From the cell containing the given text, extract its center point as (X, Y) coordinate. 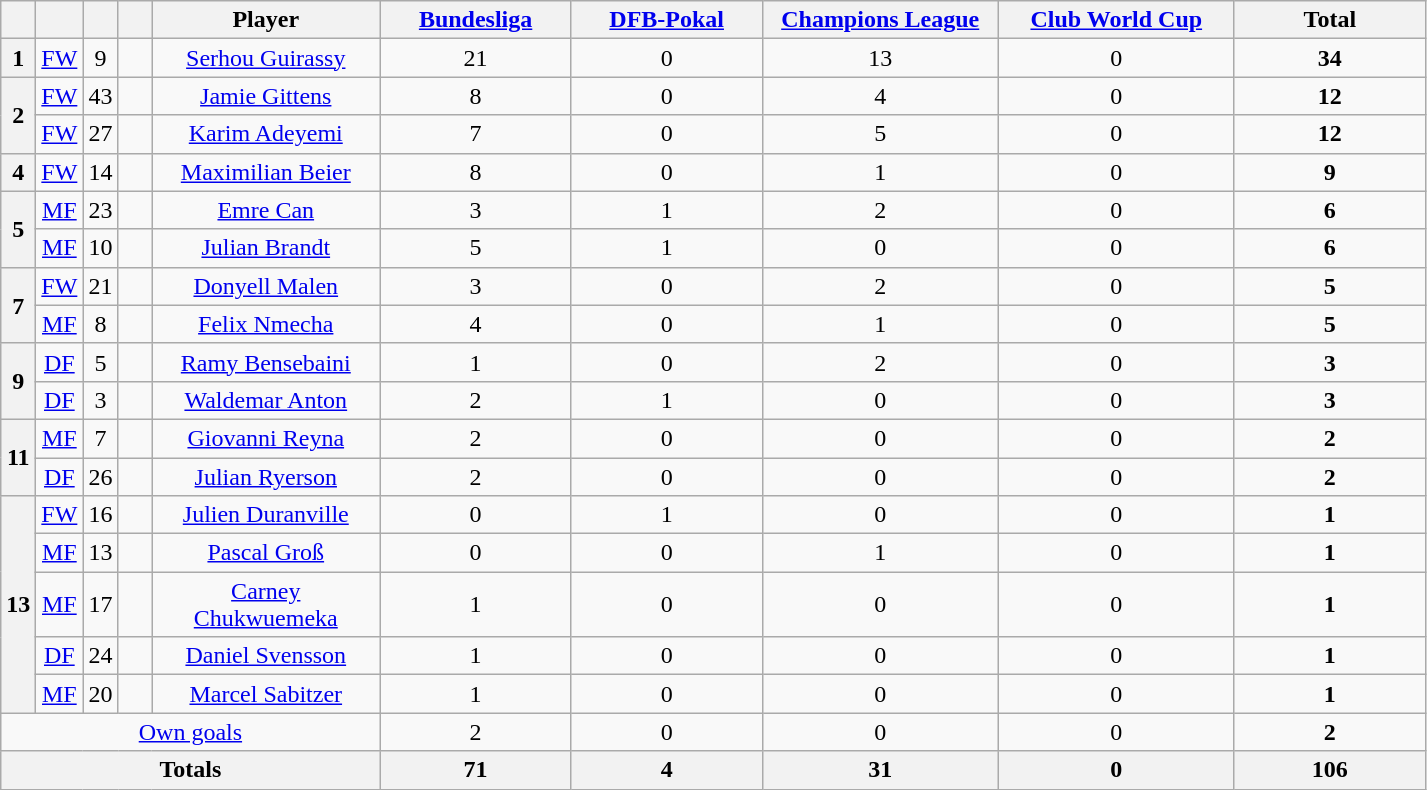
Marcel Sabitzer (266, 694)
Emre Can (266, 210)
Ramy Bensebaini (266, 362)
24 (100, 656)
16 (100, 515)
Club World Cup (1116, 20)
31 (880, 770)
Total (1330, 20)
14 (100, 172)
Waldemar Anton (266, 400)
Serhou Guirassy (266, 58)
Julien Duranville (266, 515)
Karim Adeyemi (266, 134)
43 (100, 96)
Player (266, 20)
DFB-Pokal (666, 20)
10 (100, 248)
Own goals (190, 732)
17 (100, 604)
Pascal Groß (266, 553)
Carney Chukwuemeka (266, 604)
Bundesliga (476, 20)
Jamie Gittens (266, 96)
Totals (190, 770)
11 (18, 457)
34 (1330, 58)
Daniel Svensson (266, 656)
106 (1330, 770)
Julian Brandt (266, 248)
Julian Ryerson (266, 477)
Donyell Malen (266, 286)
Felix Nmecha (266, 324)
Maximilian Beier (266, 172)
Champions League (880, 20)
26 (100, 477)
Giovanni Reyna (266, 438)
20 (100, 694)
71 (476, 770)
27 (100, 134)
23 (100, 210)
